Identify which cell holds the provided text, then report its [x, y] central coordinate. 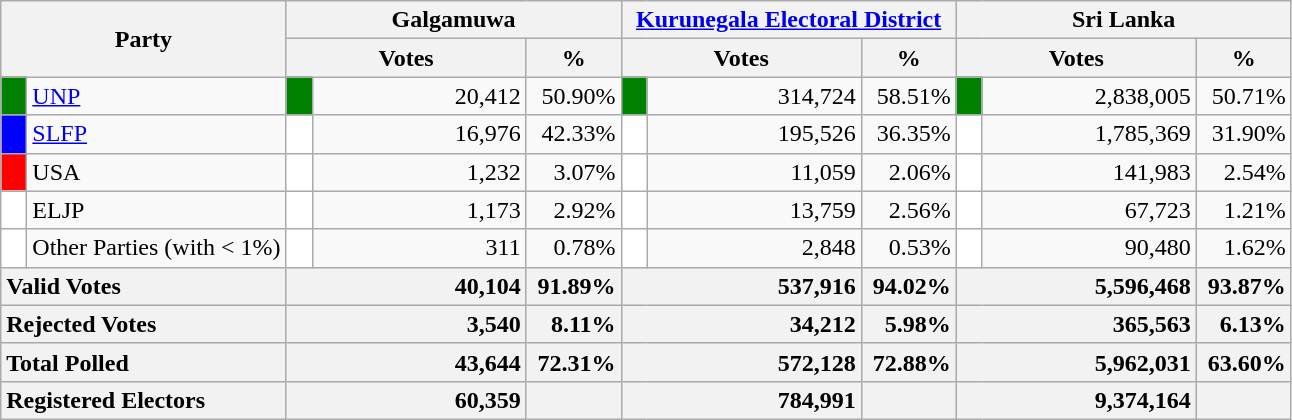
11,059 [754, 172]
93.87% [1244, 286]
784,991 [741, 400]
UNP [156, 96]
72.31% [574, 362]
94.02% [908, 286]
43,644 [406, 362]
60,359 [406, 400]
2.06% [908, 172]
141,983 [1089, 172]
2.54% [1244, 172]
20,412 [419, 96]
1.21% [1244, 210]
Galgamuwa [454, 20]
Total Polled [144, 362]
6.13% [1244, 324]
SLFP [156, 134]
40,104 [406, 286]
1.62% [1244, 248]
34,212 [741, 324]
Other Parties (with < 1%) [156, 248]
537,916 [741, 286]
311 [419, 248]
72.88% [908, 362]
5,962,031 [1076, 362]
1,785,369 [1089, 134]
5,596,468 [1076, 286]
8.11% [574, 324]
91.89% [574, 286]
2,848 [754, 248]
9,374,164 [1076, 400]
5.98% [908, 324]
36.35% [908, 134]
0.78% [574, 248]
ELJP [156, 210]
3.07% [574, 172]
2,838,005 [1089, 96]
3,540 [406, 324]
1,232 [419, 172]
2.56% [908, 210]
42.33% [574, 134]
2.92% [574, 210]
16,976 [419, 134]
195,526 [754, 134]
0.53% [908, 248]
50.90% [574, 96]
13,759 [754, 210]
USA [156, 172]
Registered Electors [144, 400]
Sri Lanka [1124, 20]
67,723 [1089, 210]
Valid Votes [144, 286]
314,724 [754, 96]
50.71% [1244, 96]
58.51% [908, 96]
572,128 [741, 362]
Rejected Votes [144, 324]
31.90% [1244, 134]
63.60% [1244, 362]
365,563 [1076, 324]
90,480 [1089, 248]
1,173 [419, 210]
Kurunegala Electoral District [788, 20]
Party [144, 39]
